Identify which cell holds the provided text, then report its [X, Y] central coordinate. 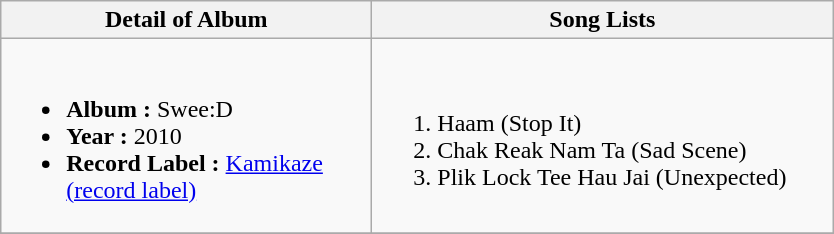
Song Lists [602, 20]
Haam (Stop It)Chak Reak Nam Ta (Sad Scene)Plik Lock Tee Hau Jai (Unexpected) [602, 136]
Detail of Album [186, 20]
Album : Swee:DYear : 2010Record Label : Kamikaze (record label) [186, 136]
